Identify which cell holds the provided text, then report its [x, y] central coordinate. 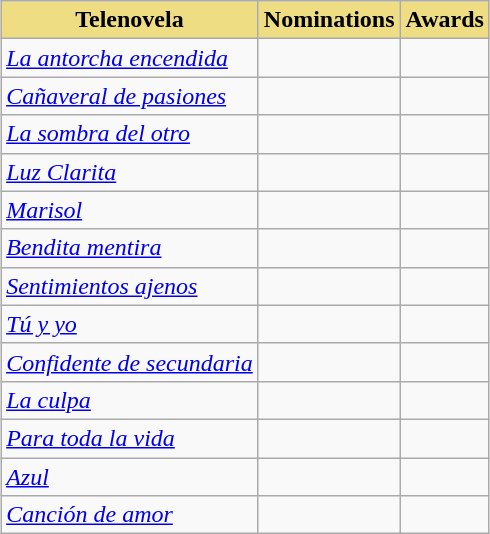
La sombra del otro [130, 134]
Azul [130, 477]
Bendita mentira [130, 248]
Confidente de secundaria [130, 362]
Sentimientos ajenos [130, 286]
Nominations [329, 20]
Telenovela [130, 20]
Marisol [130, 210]
Tú y yo [130, 324]
Luz Clarita [130, 172]
La antorcha encendida [130, 58]
Canción de amor [130, 515]
Cañaveral de pasiones [130, 96]
Awards [444, 20]
Para toda la vida [130, 438]
La culpa [130, 400]
